Locate the cell with the specified text and output its [X, Y] center coordinate. 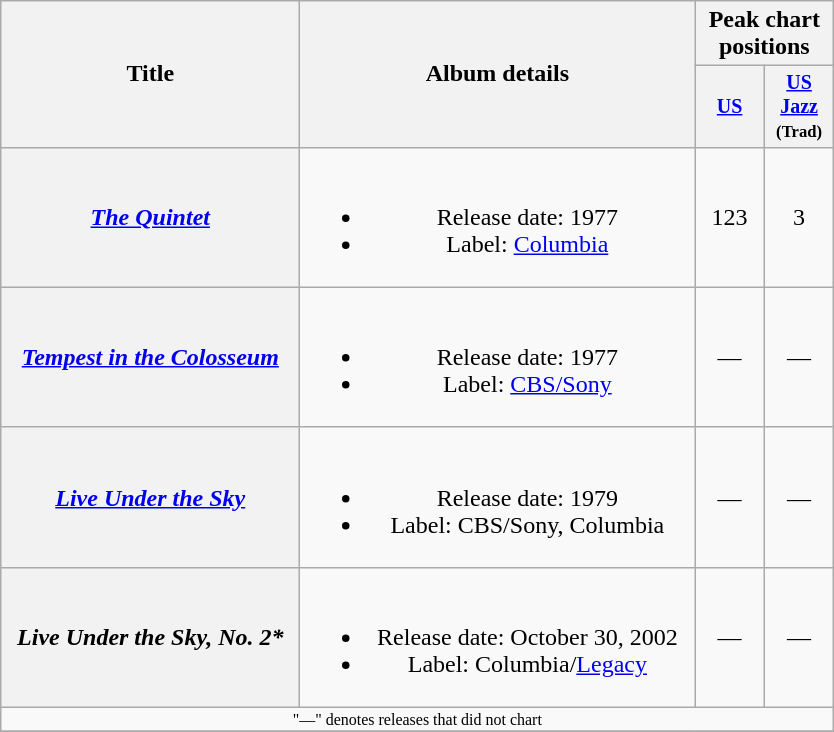
US Jazz(Trad) [798, 106]
Release date: 1977Label: CBS/Sony [498, 357]
"—" denotes releases that did not chart [418, 720]
Live Under the Sky [150, 497]
US [730, 106]
Release date: October 30, 2002Label: Columbia/Legacy [498, 637]
Peak chart positions [764, 34]
3 [798, 217]
Release date: 1979Label: CBS/Sony, Columbia [498, 497]
Release date: 1977Label: Columbia [498, 217]
The Quintet [150, 217]
123 [730, 217]
Album details [498, 74]
Live Under the Sky, No. 2* [150, 637]
Title [150, 74]
Tempest in the Colosseum [150, 357]
